Capture the cell that displays the provided text and extract its [X, Y] central coordinate. 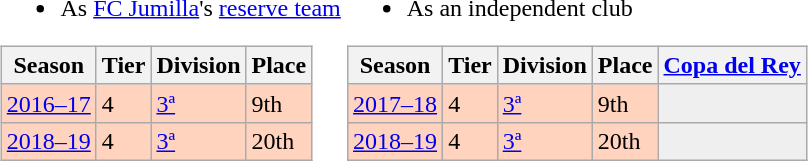
2016–17 [48, 103]
2017–18 [396, 103]
Copa del Rey [732, 65]
